Locate the cell with the specified text and output its [X, Y] center coordinate. 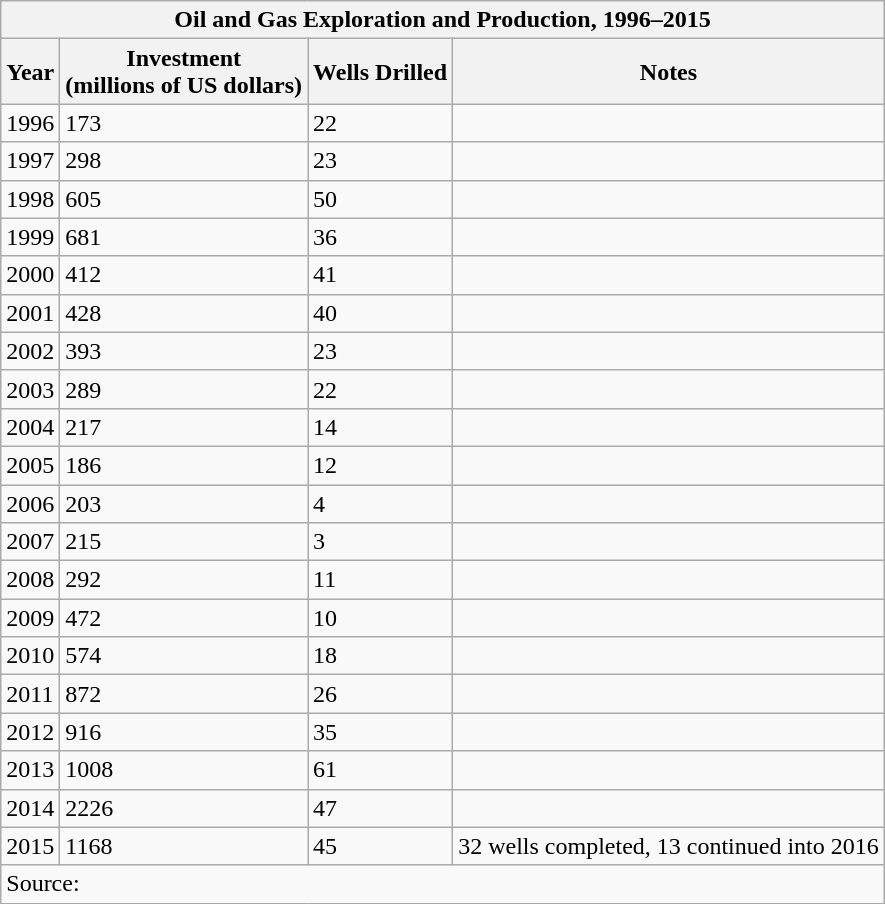
Source: [443, 884]
Wells Drilled [380, 72]
1168 [184, 846]
574 [184, 656]
2012 [30, 732]
217 [184, 427]
393 [184, 351]
215 [184, 542]
1997 [30, 161]
2006 [30, 503]
61 [380, 770]
2000 [30, 275]
2001 [30, 313]
Notes [669, 72]
2009 [30, 618]
2004 [30, 427]
681 [184, 237]
47 [380, 808]
Investment(millions of US dollars) [184, 72]
412 [184, 275]
1996 [30, 123]
14 [380, 427]
45 [380, 846]
1998 [30, 199]
36 [380, 237]
605 [184, 199]
4 [380, 503]
2007 [30, 542]
2010 [30, 656]
2226 [184, 808]
472 [184, 618]
2013 [30, 770]
12 [380, 465]
Year [30, 72]
41 [380, 275]
35 [380, 732]
872 [184, 694]
18 [380, 656]
26 [380, 694]
2003 [30, 389]
2005 [30, 465]
Oil and Gas Exploration and Production, 1996–2015 [443, 20]
50 [380, 199]
11 [380, 580]
40 [380, 313]
916 [184, 732]
2011 [30, 694]
32 wells completed, 13 continued into 2016 [669, 846]
10 [380, 618]
298 [184, 161]
289 [184, 389]
2002 [30, 351]
428 [184, 313]
2015 [30, 846]
1999 [30, 237]
3 [380, 542]
2008 [30, 580]
186 [184, 465]
203 [184, 503]
2014 [30, 808]
1008 [184, 770]
292 [184, 580]
173 [184, 123]
